Return [X, Y] of the center of cell containing provided text 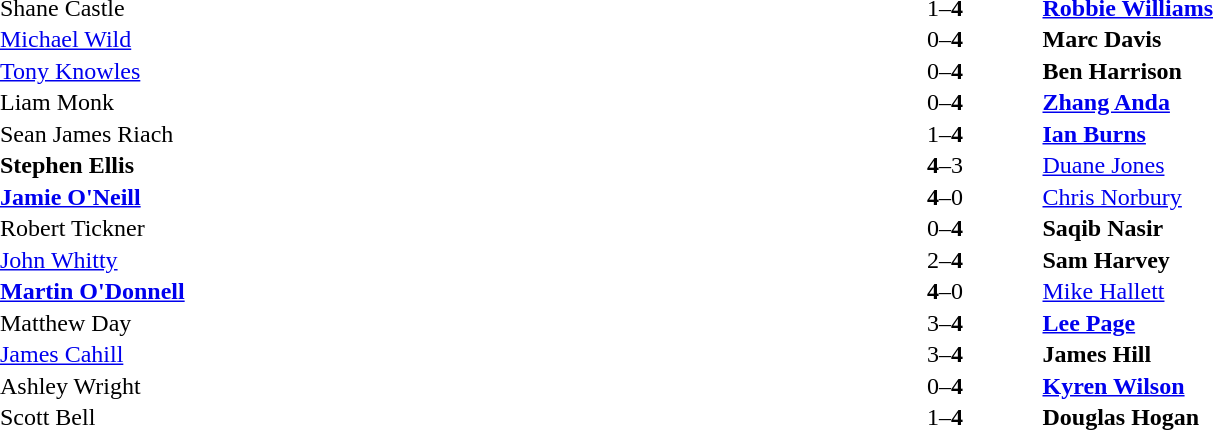
1–4 [944, 134]
2–4 [944, 260]
4–3 [944, 165]
